Return [x, y] of the center of cell containing provided text 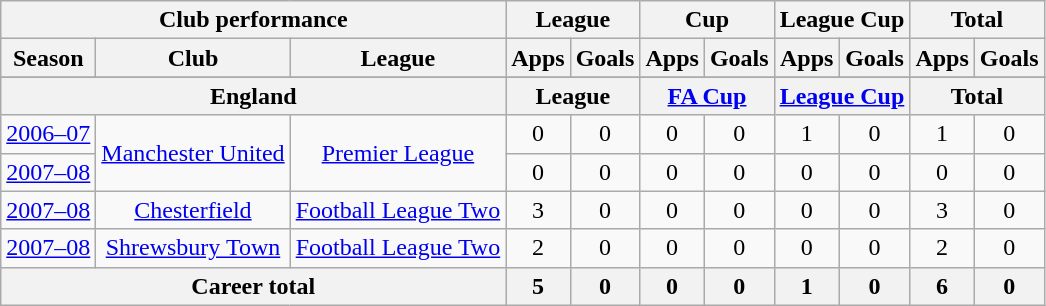
Cup [707, 20]
Shrewsbury Town [193, 248]
England [254, 96]
Career total [254, 286]
Premier League [398, 153]
Season [48, 58]
2006–07 [48, 134]
6 [942, 286]
5 [538, 286]
Club performance [254, 20]
FA Cup [707, 96]
Chesterfield [193, 210]
Club [193, 58]
Manchester United [193, 153]
